For the text-containing cell, return its midpoint in (X, Y) coordinate format. 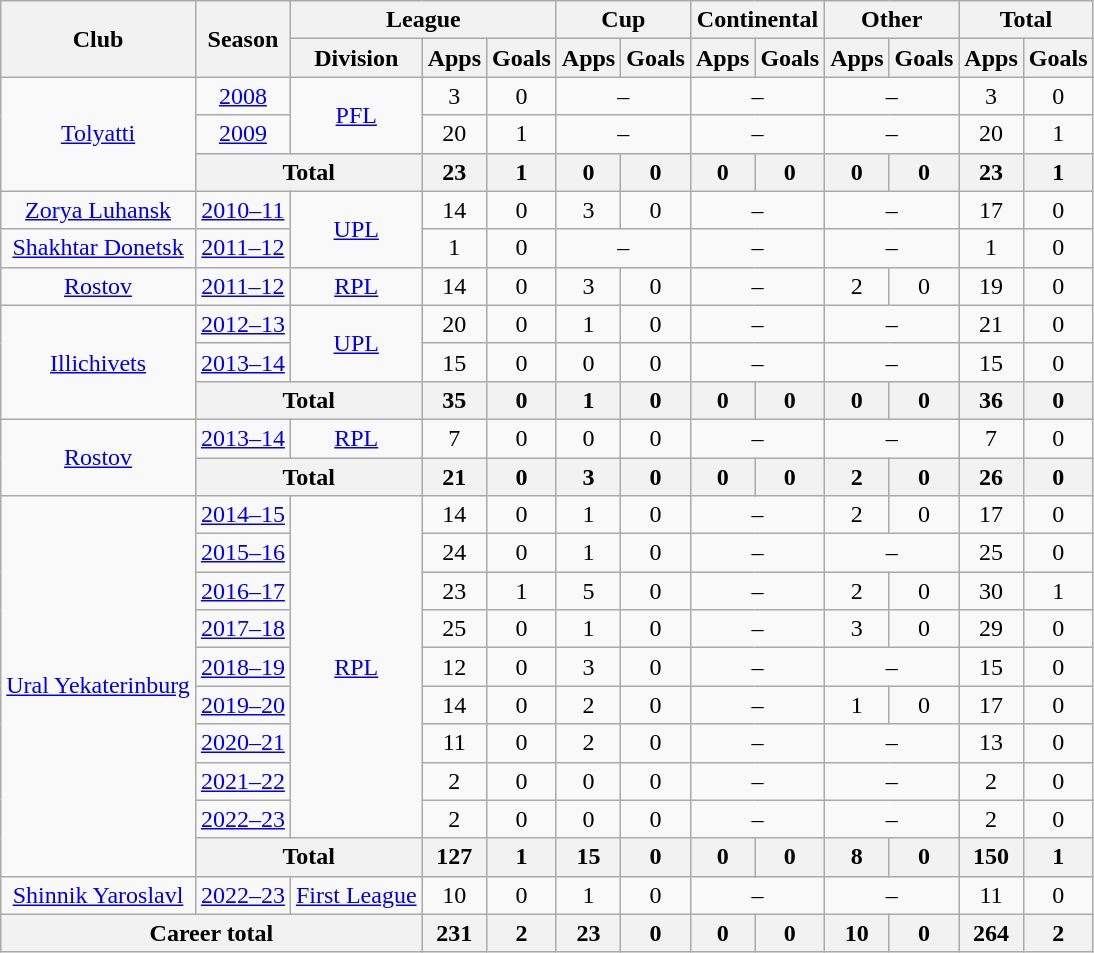
19 (991, 286)
127 (454, 857)
Continental (757, 20)
First League (356, 895)
Tolyatti (98, 134)
League (423, 20)
Cup (623, 20)
2008 (242, 96)
PFL (356, 115)
2016–17 (242, 591)
2021–22 (242, 781)
Shinnik Yaroslavl (98, 895)
Career total (212, 933)
Shakhtar Donetsk (98, 248)
24 (454, 553)
2014–15 (242, 515)
Club (98, 39)
Other (892, 20)
2010–11 (242, 210)
2012–13 (242, 324)
Division (356, 58)
36 (991, 400)
29 (991, 629)
35 (454, 400)
264 (991, 933)
2019–20 (242, 705)
5 (588, 591)
13 (991, 743)
12 (454, 667)
2009 (242, 134)
Zorya Luhansk (98, 210)
2015–16 (242, 553)
150 (991, 857)
Season (242, 39)
26 (991, 477)
2020–21 (242, 743)
231 (454, 933)
30 (991, 591)
Ural Yekaterinburg (98, 686)
2017–18 (242, 629)
8 (857, 857)
2018–19 (242, 667)
Illichivets (98, 362)
